Detect which cell encompasses the target text, then output its (X, Y) center coordinate. 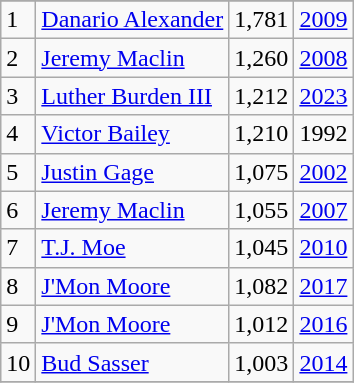
2016 (324, 324)
4 (18, 134)
1,055 (262, 210)
Danario Alexander (132, 20)
8 (18, 286)
1,003 (262, 362)
1,212 (262, 96)
9 (18, 324)
T.J. Moe (132, 248)
7 (18, 248)
2023 (324, 96)
Justin Gage (132, 172)
1,012 (262, 324)
2014 (324, 362)
Bud Sasser (132, 362)
10 (18, 362)
1,260 (262, 58)
Victor Bailey (132, 134)
1992 (324, 134)
2007 (324, 210)
1,781 (262, 20)
2009 (324, 20)
2010 (324, 248)
1,082 (262, 286)
Luther Burden III (132, 96)
5 (18, 172)
2008 (324, 58)
1,045 (262, 248)
6 (18, 210)
3 (18, 96)
2002 (324, 172)
2017 (324, 286)
2 (18, 58)
1,075 (262, 172)
1,210 (262, 134)
1 (18, 20)
